Extract the (x, y) coordinate from the center of the cell holding the provided text.  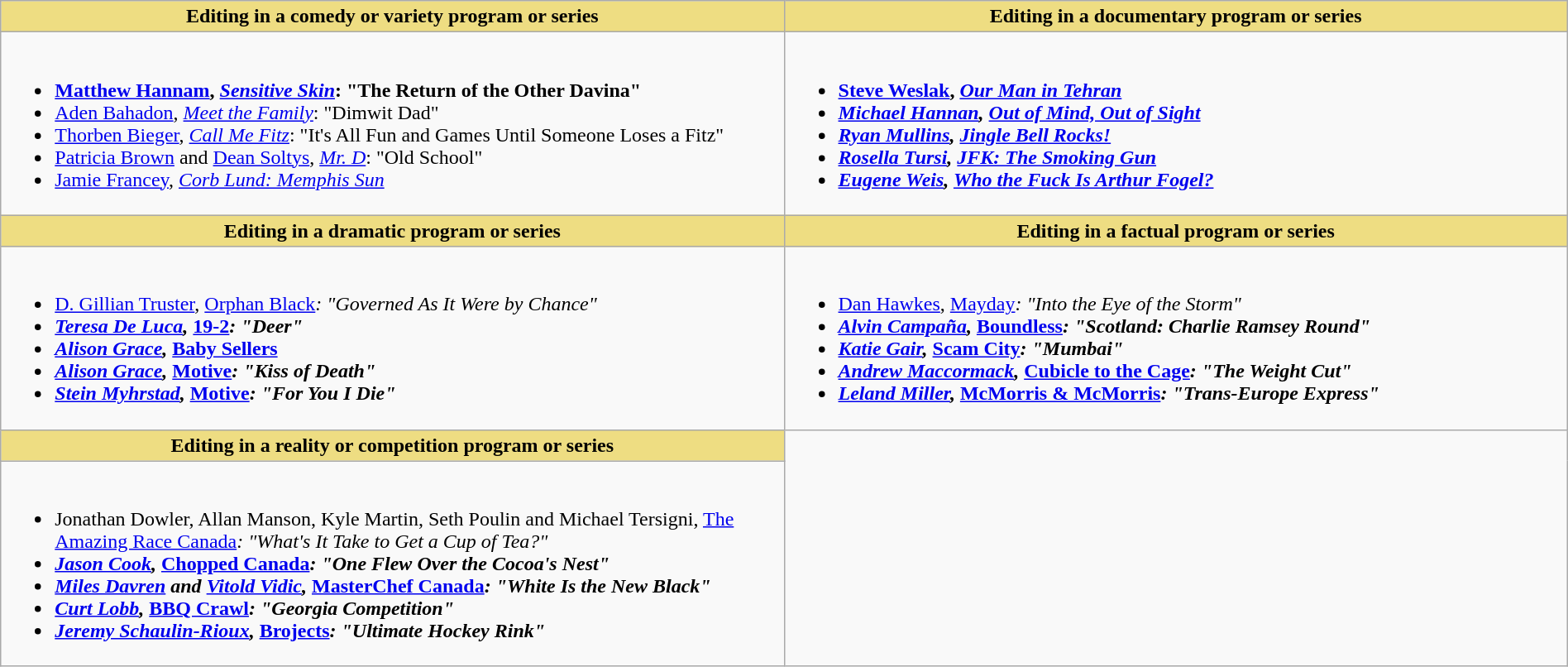
Editing in a comedy or variety program or series (392, 17)
Editing in a dramatic program or series (392, 231)
Editing in a reality or competition program or series (392, 445)
Editing in a factual program or series (1176, 231)
Editing in a documentary program or series (1176, 17)
